From the cell containing the given text, extract its center point as [X, Y] coordinate. 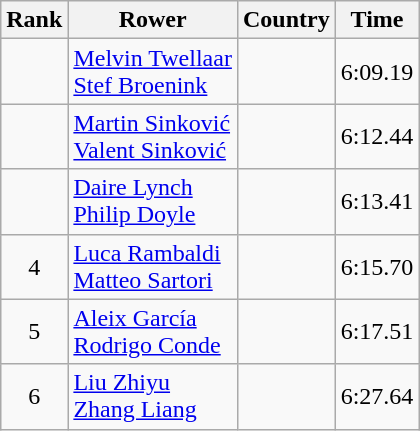
Rank [34, 20]
Liu ZhiyuZhang Liang [153, 396]
Daire LynchPhilip Doyle [153, 202]
Aleix GarcíaRodrigo Conde [153, 332]
6:13.41 [377, 202]
5 [34, 332]
Rower [153, 20]
Melvin TwellaarStef Broenink [153, 72]
6:27.64 [377, 396]
6:12.44 [377, 136]
Martin SinkovićValent Sinković [153, 136]
Luca RambaldiMatteo Sartori [153, 266]
4 [34, 266]
6:09.19 [377, 72]
6 [34, 396]
Country [286, 20]
Time [377, 20]
6:15.70 [377, 266]
6:17.51 [377, 332]
